Extract the [X, Y] coordinate from the center of the cell holding the provided text.  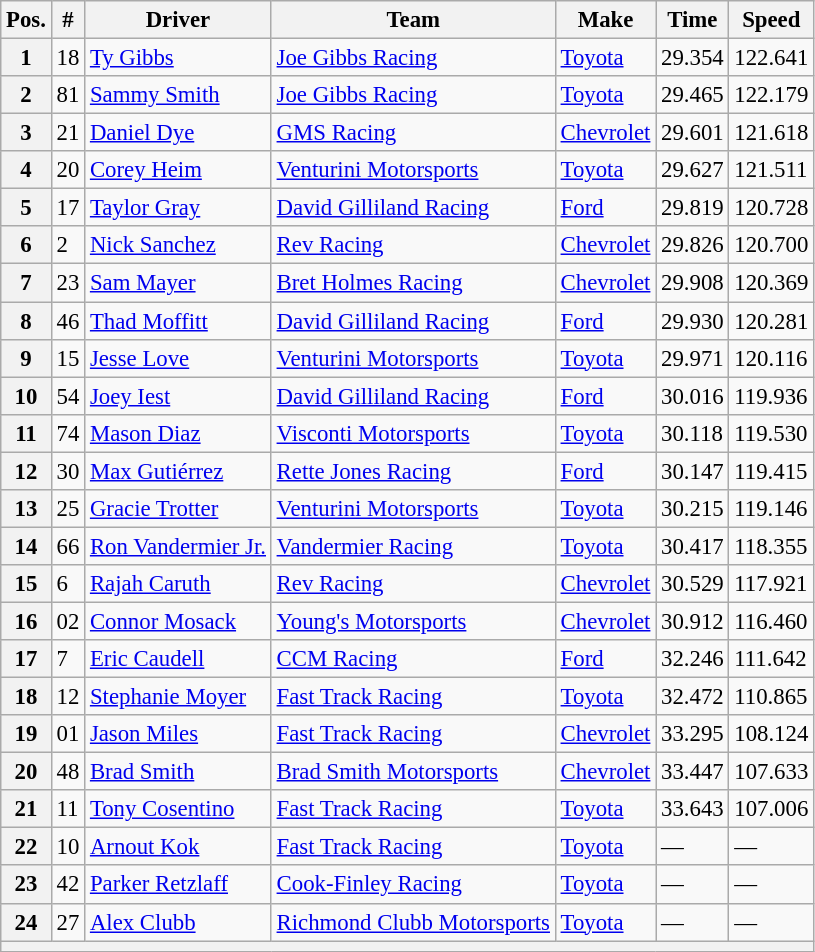
46 [68, 321]
Joey Iest [178, 396]
110.865 [772, 697]
29.971 [692, 358]
14 [26, 546]
1 [26, 58]
29.908 [692, 283]
CCM Racing [413, 659]
Time [692, 20]
Alex Clubb [178, 922]
Nick Sanchez [178, 245]
107.006 [772, 809]
Sam Mayer [178, 283]
19 [26, 734]
22 [26, 847]
Thad Moffitt [178, 321]
29.930 [692, 321]
Tony Cosentino [178, 809]
29.819 [692, 208]
111.642 [772, 659]
30 [68, 471]
Eric Caudell [178, 659]
Make [605, 20]
48 [68, 772]
81 [68, 95]
Driver [178, 20]
74 [68, 433]
30.215 [692, 509]
4 [26, 170]
116.460 [772, 621]
118.355 [772, 546]
29.354 [692, 58]
Brad Smith [178, 772]
120.700 [772, 245]
33.295 [692, 734]
Rajah Caruth [178, 584]
66 [68, 546]
30.118 [692, 433]
Rette Jones Racing [413, 471]
30.912 [692, 621]
5 [26, 208]
29.601 [692, 133]
Mason Diaz [178, 433]
Jason Miles [178, 734]
Corey Heim [178, 170]
29.627 [692, 170]
42 [68, 885]
33.447 [692, 772]
Daniel Dye [178, 133]
GMS Racing [413, 133]
Richmond Clubb Motorsports [413, 922]
Cook-Finley Racing [413, 885]
9 [26, 358]
# [68, 20]
33.643 [692, 809]
30.016 [692, 396]
Bret Holmes Racing [413, 283]
Max Gutiérrez [178, 471]
30.147 [692, 471]
Visconti Motorsports [413, 433]
29.465 [692, 95]
Parker Retzlaff [178, 885]
16 [26, 621]
01 [68, 734]
Stephanie Moyer [178, 697]
Arnout Kok [178, 847]
Gracie Trotter [178, 509]
24 [26, 922]
120.728 [772, 208]
8 [26, 321]
121.618 [772, 133]
30.529 [692, 584]
Young's Motorsports [413, 621]
122.641 [772, 58]
108.124 [772, 734]
Sammy Smith [178, 95]
30.417 [692, 546]
Ron Vandermier Jr. [178, 546]
119.936 [772, 396]
Brad Smith Motorsports [413, 772]
119.530 [772, 433]
122.179 [772, 95]
117.921 [772, 584]
27 [68, 922]
Ty Gibbs [178, 58]
02 [68, 621]
3 [26, 133]
121.511 [772, 170]
120.369 [772, 283]
Pos. [26, 20]
120.116 [772, 358]
32.246 [692, 659]
54 [68, 396]
Speed [772, 20]
Connor Mosack [178, 621]
Jesse Love [178, 358]
Taylor Gray [178, 208]
29.826 [692, 245]
13 [26, 509]
25 [68, 509]
Team [413, 20]
119.146 [772, 509]
Vandermier Racing [413, 546]
120.281 [772, 321]
119.415 [772, 471]
32.472 [692, 697]
107.633 [772, 772]
